For the text-containing cell, return its midpoint in [X, Y] coordinate format. 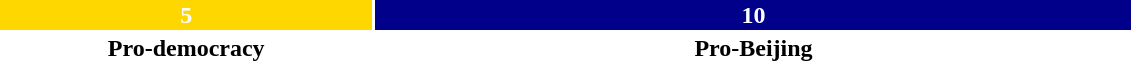
10 [753, 15]
5 [186, 15]
